Extract the [x, y] coordinate from the center of the cell holding the provided text.  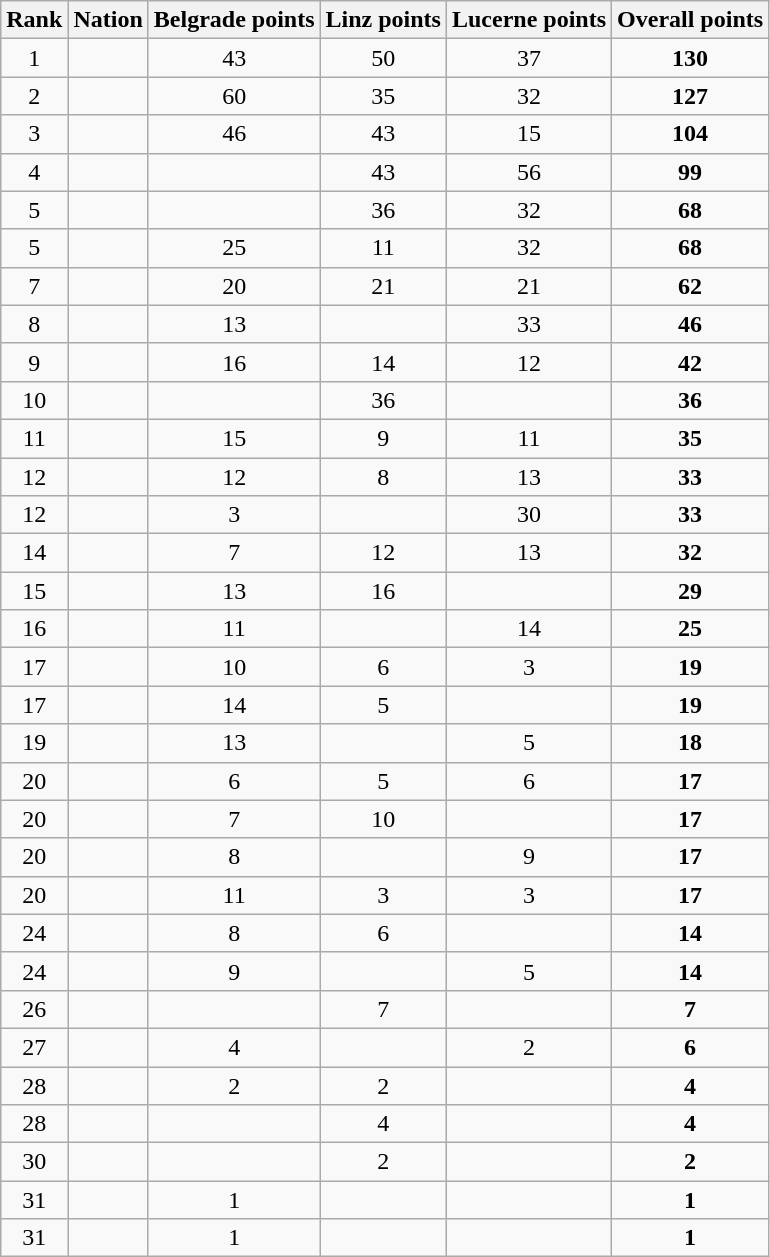
Belgrade points [234, 20]
Overall points [690, 20]
26 [34, 1009]
Rank [34, 20]
42 [690, 362]
127 [690, 96]
27 [34, 1047]
Linz points [383, 20]
99 [690, 172]
50 [383, 58]
37 [528, 58]
Nation [108, 20]
56 [528, 172]
130 [690, 58]
60 [234, 96]
18 [690, 743]
62 [690, 286]
Lucerne points [528, 20]
104 [690, 134]
29 [690, 591]
